Scan for the cell matching the given text and deliver its [x, y] coordinate at center. 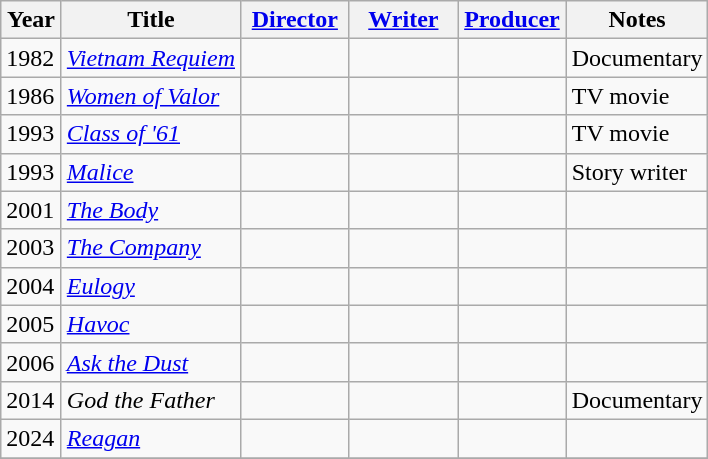
God the Father [150, 400]
Malice [150, 172]
Vietnam Requiem [150, 58]
Havoc [150, 324]
Class of '61 [150, 134]
Story writer [637, 172]
2003 [32, 248]
2014 [32, 400]
Eulogy [150, 286]
2006 [32, 362]
Ask the Dust [150, 362]
Producer [512, 20]
Year [32, 20]
2005 [32, 324]
Writer [404, 20]
2004 [32, 286]
The Body [150, 210]
1986 [32, 96]
2024 [32, 438]
Director [296, 20]
1982 [32, 58]
Notes [637, 20]
2001 [32, 210]
The Company [150, 248]
Title [150, 20]
Women of Valor [150, 96]
Reagan [150, 438]
